Scan for the cell matching the given text and deliver its (X, Y) coordinate at center. 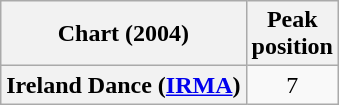
Chart (2004) (124, 34)
Ireland Dance (IRMA) (124, 85)
7 (292, 85)
Peakposition (292, 34)
